Determine the (x, y) coordinate at the center of the cell enclosing the given text.  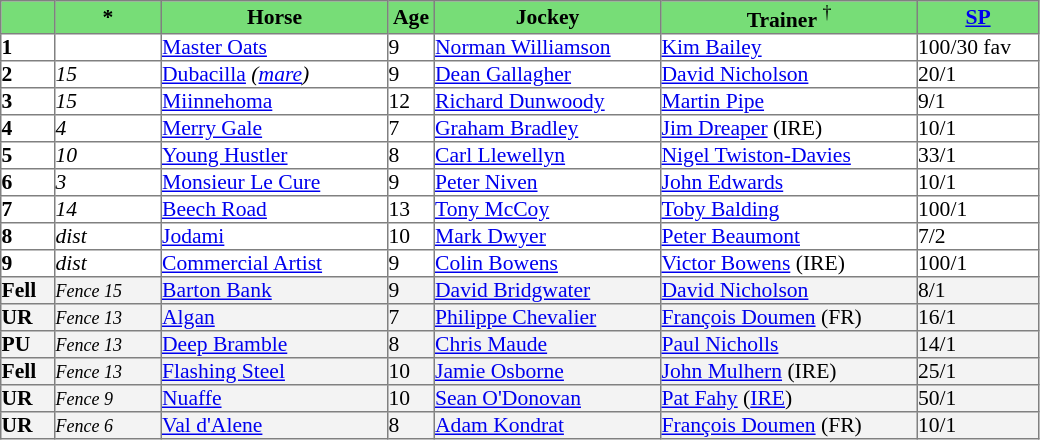
Philippe Chevalier (547, 316)
7/2 (978, 236)
33/1 (978, 154)
Monsieur Le Cure (274, 182)
Pat Fahy (IRE) (789, 398)
Dubacilla (mare) (274, 74)
Algan (274, 316)
Toby Balding (789, 208)
Victor Bowens (IRE) (789, 262)
Paul Nicholls (789, 344)
Beech Road (274, 208)
Fence 6 (108, 424)
Graham Bradley (547, 128)
50/1 (978, 398)
Trainer † (789, 18)
Fence 15 (108, 290)
Peter Beaumont (789, 236)
1 (28, 46)
100/30 fav (978, 46)
Miinnehoma (274, 100)
12 (411, 100)
SP (978, 18)
Nuaffe (274, 398)
Mark Dwyer (547, 236)
Adam Kondrat (547, 424)
John Edwards (789, 182)
Richard Dunwoody (547, 100)
14 (108, 208)
* (108, 18)
Barton Bank (274, 290)
Fence 9 (108, 398)
Merry Gale (274, 128)
Horse (274, 18)
2 (28, 74)
13 (411, 208)
PU (28, 344)
9/1 (978, 100)
Age (411, 18)
8/1 (978, 290)
6 (28, 182)
David Bridgwater (547, 290)
20/1 (978, 74)
14/1 (978, 344)
Jim Dreaper (IRE) (789, 128)
Jockey (547, 18)
Carl Llewellyn (547, 154)
John Mulhern (IRE) (789, 370)
5 (28, 154)
16/1 (978, 316)
25/1 (978, 370)
Colin Bowens (547, 262)
Commercial Artist (274, 262)
Flashing Steel (274, 370)
Young Hustler (274, 154)
Jamie Osborne (547, 370)
Nigel Twiston-Davies (789, 154)
Norman Williamson (547, 46)
Dean Gallagher (547, 74)
Tony McCoy (547, 208)
Deep Bramble (274, 344)
Kim Bailey (789, 46)
Val d'Alene (274, 424)
Master Oats (274, 46)
Chris Maude (547, 344)
Jodami (274, 236)
Martin Pipe (789, 100)
Peter Niven (547, 182)
Sean O'Donovan (547, 398)
